Find where the given text appears and provide that cell's center as [x, y] coordinate. 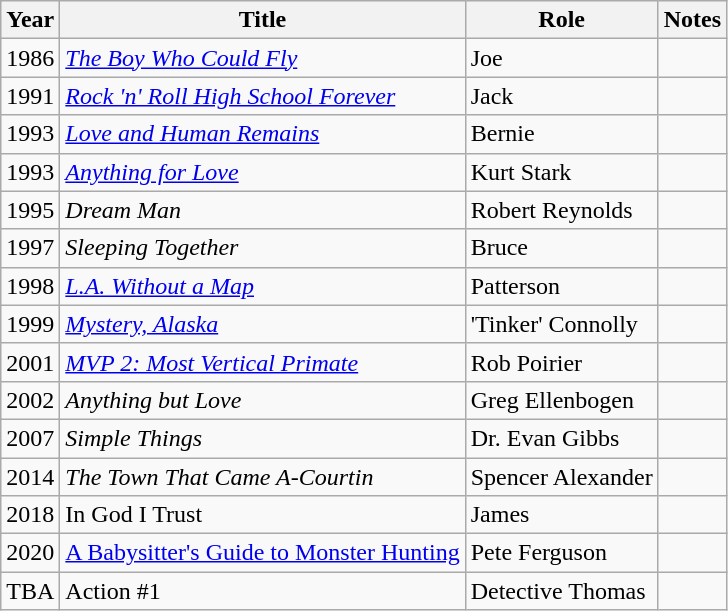
Detective Thomas [562, 591]
Love and Human Remains [262, 134]
The Boy Who Could Fly [262, 58]
1998 [30, 286]
Pete Ferguson [562, 553]
Bruce [562, 248]
Rock 'n' Roll High School Forever [262, 96]
Year [30, 20]
1999 [30, 324]
1997 [30, 248]
Simple Things [262, 438]
1995 [30, 210]
MVP 2: Most Vertical Primate [262, 362]
Robert Reynolds [562, 210]
Joe [562, 58]
The Town That Came A-Courtin [262, 477]
Greg Ellenbogen [562, 400]
Patterson [562, 286]
1991 [30, 96]
Dream Man [262, 210]
2014 [30, 477]
Spencer Alexander [562, 477]
1986 [30, 58]
Rob Poirier [562, 362]
2020 [30, 553]
Action #1 [262, 591]
Role [562, 20]
Sleeping Together [262, 248]
Dr. Evan Gibbs [562, 438]
2018 [30, 515]
L.A. Without a Map [262, 286]
Anything but Love [262, 400]
Bernie [562, 134]
In God I Trust [262, 515]
Mystery, Alaska [262, 324]
TBA [30, 591]
James [562, 515]
2007 [30, 438]
Notes [692, 20]
Jack [562, 96]
A Babysitter's Guide to Monster Hunting [262, 553]
Kurt Stark [562, 172]
2002 [30, 400]
Anything for Love [262, 172]
'Tinker' Connolly [562, 324]
Title [262, 20]
2001 [30, 362]
